Return the (X, Y) coordinate for the center point of the cell that contains the specified text.  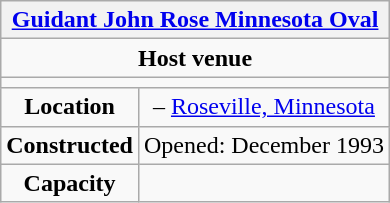
– Roseville, Minnesota (264, 107)
Host venue (196, 58)
Location (70, 107)
Opened: December 1993 (264, 145)
Guidant John Rose Minnesota Oval (196, 20)
Constructed (70, 145)
Capacity (70, 183)
